Locate the cell with the specified text and output its [x, y] center coordinate. 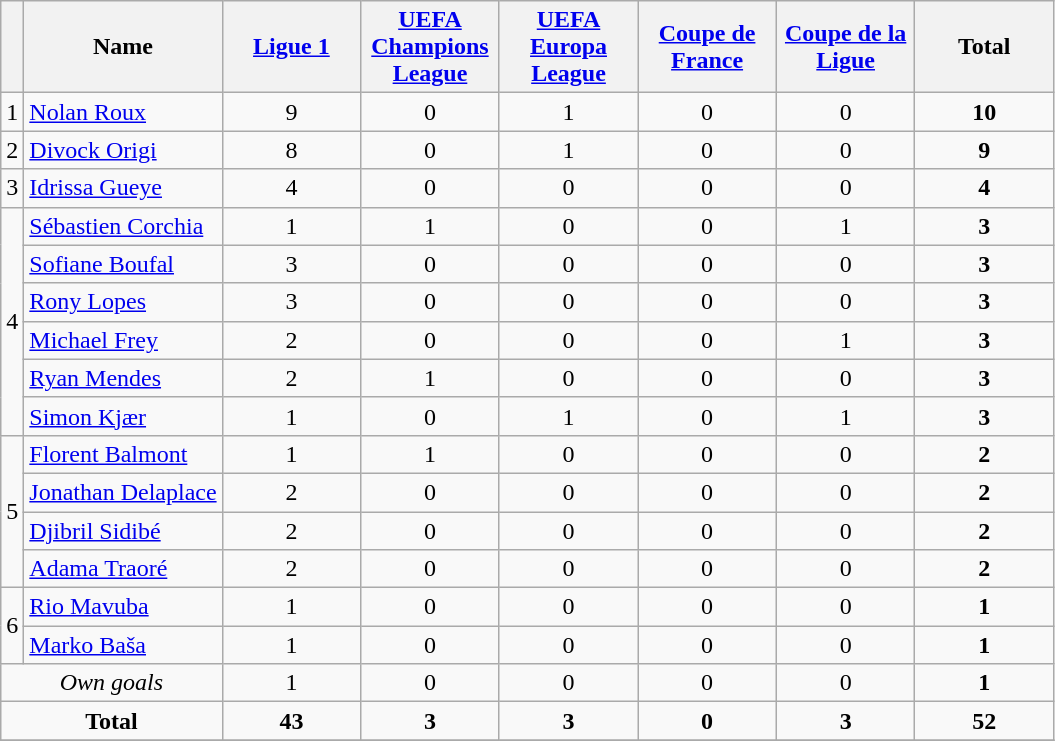
Rio Mavuba [123, 607]
Michael Frey [123, 340]
Divock Origi [123, 150]
Nolan Roux [123, 112]
5 [12, 511]
Rony Lopes [123, 302]
43 [292, 721]
Jonathan Delaplace [123, 492]
Sofiane Boufal [123, 264]
Adama Traoré [123, 569]
10 [984, 112]
52 [984, 721]
Coupe de la Ligue [846, 47]
Idrissa Gueye [123, 188]
Sébastien Corchia [123, 226]
8 [292, 150]
Name [123, 47]
UEFA Europa League [568, 47]
Own goals [112, 683]
Marko Baša [123, 645]
Simon Kjær [123, 416]
UEFA Champions League [430, 47]
Florent Balmont [123, 454]
Ryan Mendes [123, 378]
Djibril Sidibé [123, 531]
Coupe de France [708, 47]
Ligue 1 [292, 47]
6 [12, 626]
